Return (x, y) of the center of cell containing provided text 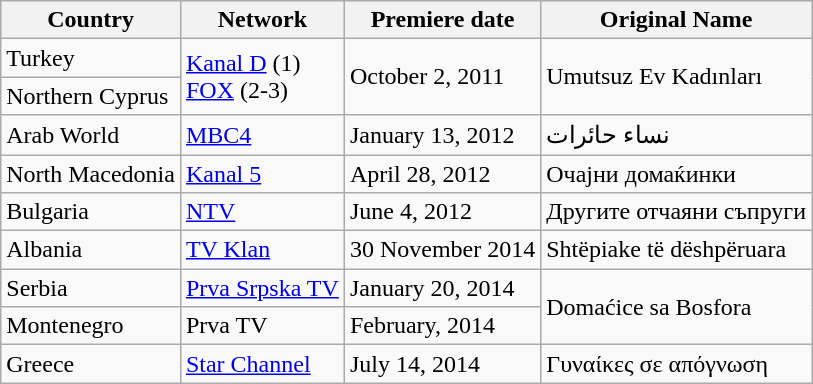
Serbia (91, 288)
Northern Cyprus (91, 96)
NTV (262, 212)
Другите отчаяни съпруги (676, 212)
Kanal D (1)FOX (2-3) (262, 77)
Network (262, 20)
February, 2014 (442, 326)
Γυναίκες σε απόγνωση (676, 364)
Original Name (676, 20)
January 13, 2012 (442, 135)
Umutsuz Ev Kadınları (676, 77)
Greece (91, 364)
Очајни домаќинки (676, 173)
Turkey (91, 58)
MBC4 (262, 135)
July 14, 2014 (442, 364)
TV Klan (262, 250)
North Macedonia (91, 173)
Prva Srpska TV (262, 288)
30 November 2014 (442, 250)
نساء حائرات (676, 135)
Prva TV (262, 326)
Star Channel (262, 364)
Kanal 5 (262, 173)
October 2, 2011 (442, 77)
Domaćice sa Bosfora (676, 307)
Montenegro (91, 326)
Shtëpiake të dëshpëruara (676, 250)
June 4, 2012 (442, 212)
Premiere date (442, 20)
Bulgaria (91, 212)
January 20, 2014 (442, 288)
April 28, 2012 (442, 173)
Country (91, 20)
Albania (91, 250)
Arab World (91, 135)
